Extract the [X, Y] coordinate from the center of the cell holding the provided text.  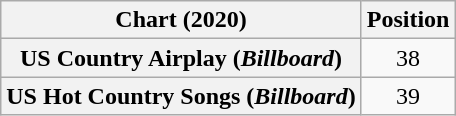
39 [408, 96]
US Country Airplay (Billboard) [181, 58]
38 [408, 58]
Position [408, 20]
US Hot Country Songs (Billboard) [181, 96]
Chart (2020) [181, 20]
